For the text-containing cell, return its midpoint in (x, y) coordinate format. 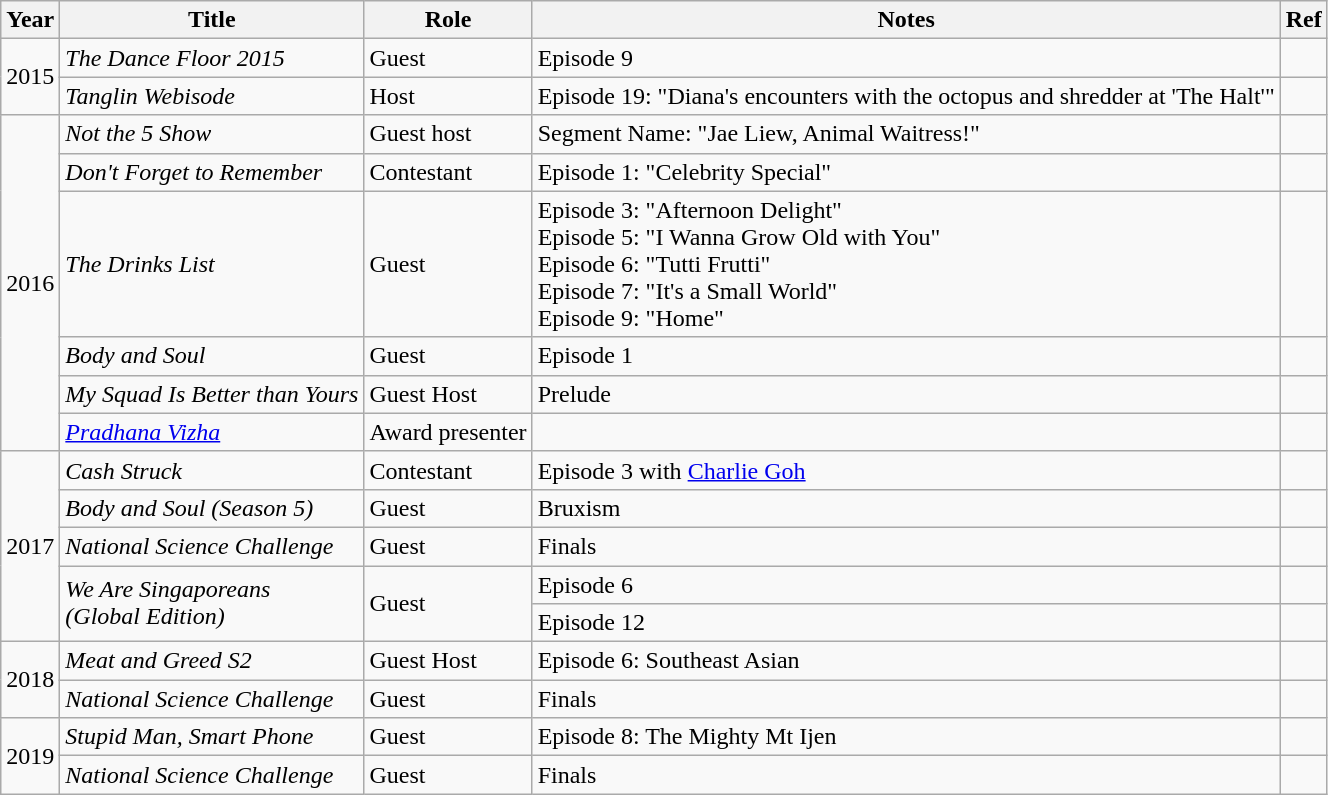
Body and Soul (Season 5) (212, 508)
Pradhana Vizha (212, 432)
The Drinks List (212, 264)
Episode 6: Southeast Asian (906, 661)
Stupid Man, Smart Phone (212, 737)
Award presenter (448, 432)
Role (448, 20)
2019 (30, 756)
Notes (906, 20)
My Squad Is Better than Yours (212, 394)
Year (30, 20)
The Dance Floor 2015 (212, 58)
Title (212, 20)
2018 (30, 680)
We Are Singaporeans(Global Edition) (212, 604)
Cash Struck (212, 470)
Don't Forget to Remember (212, 172)
Prelude (906, 394)
Meat and Greed S2 (212, 661)
Body and Soul (212, 356)
Bruxism (906, 508)
Episode 19: "Diana's encounters with the octopus and shredder at 'The Halt'" (906, 96)
2015 (30, 77)
Episode 8: The Mighty Mt Ijen (906, 737)
Host (448, 96)
Episode 12 (906, 623)
Ref (1304, 20)
Episode 1: "Celebrity Special" (906, 172)
Episode 6 (906, 585)
Segment Name: "Jae Liew, Animal Waitress!" (906, 134)
Episode 3 with Charlie Goh (906, 470)
Episode 3: "Afternoon Delight"Episode 5: "I Wanna Grow Old with You"Episode 6: "Tutti Frutti"Episode 7: "It's a Small World"Episode 9: "Home" (906, 264)
2017 (30, 546)
Tanglin Webisode (212, 96)
2016 (30, 283)
Episode 9 (906, 58)
Guest host (448, 134)
Not the 5 Show (212, 134)
Episode 1 (906, 356)
